Search for the cell housing the specified text and yield its [X, Y] center coordinate. 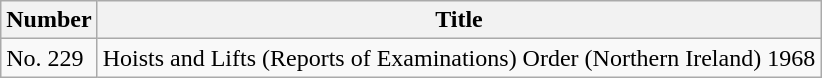
Number [49, 20]
Title [459, 20]
No. 229 [49, 58]
Hoists and Lifts (Reports of Examinations) Order (Northern Ireland) 1968 [459, 58]
